Search for the cell housing the specified text and yield its (x, y) center coordinate. 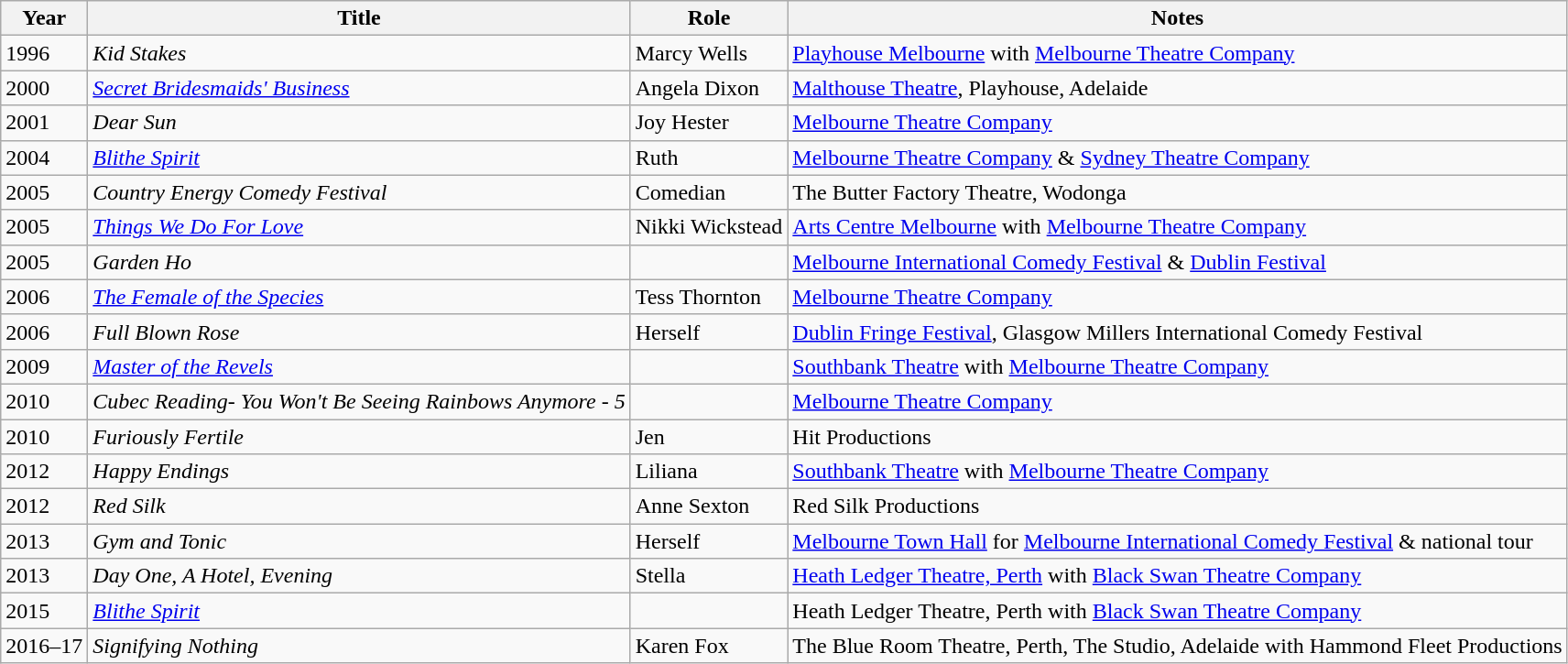
Furiously Fertile (359, 437)
2000 (44, 88)
Nikki Wickstead (709, 227)
Secret Bridesmaids' Business (359, 88)
2015 (44, 611)
Joy Hester (709, 123)
Master of the Revels (359, 366)
Day One, A Hotel, Evening (359, 576)
Liliana (709, 472)
Gym and Tonic (359, 541)
Signifying Nothing (359, 646)
Tess Thornton (709, 297)
Anne Sexton (709, 506)
Karen Fox (709, 646)
Playhouse Melbourne with Melbourne Theatre Company (1178, 53)
2001 (44, 123)
Kid Stakes (359, 53)
Melbourne Town Hall for Melbourne International Comedy Festival & national tour (1178, 541)
Melbourne Theatre Company & Sydney Theatre Company (1178, 158)
Stella (709, 576)
Title (359, 18)
1996 (44, 53)
Role (709, 18)
Red Silk (359, 506)
Year (44, 18)
Things We Do For Love (359, 227)
Garden Ho (359, 262)
Notes (1178, 18)
Red Silk Productions (1178, 506)
Melbourne International Comedy Festival & Dublin Festival (1178, 262)
Happy Endings (359, 472)
Hit Productions (1178, 437)
Marcy Wells (709, 53)
Cubec Reading- You Won't Be Seeing Rainbows Anymore - 5 (359, 401)
Angela Dixon (709, 88)
Arts Centre Melbourne with Melbourne Theatre Company (1178, 227)
Dublin Fringe Festival, Glasgow Millers International Comedy Festival (1178, 332)
Comedian (709, 192)
The Butter Factory Theatre, Wodonga (1178, 192)
Ruth (709, 158)
The Blue Room Theatre, Perth, The Studio, Adelaide with Hammond Fleet Productions (1178, 646)
2016–17 (44, 646)
Jen (709, 437)
Full Blown Rose (359, 332)
The Female of the Species (359, 297)
Country Energy Comedy Festival (359, 192)
Dear Sun (359, 123)
Malthouse Theatre, Playhouse, Adelaide (1178, 88)
2004 (44, 158)
2009 (44, 366)
